From the cell containing the given text, extract its center point as [X, Y] coordinate. 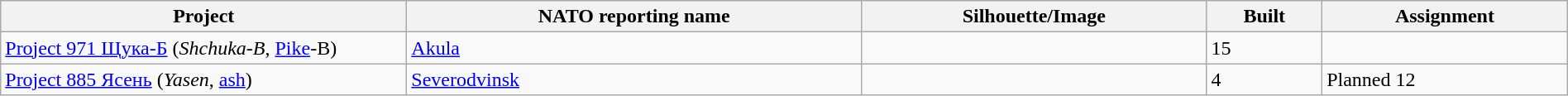
Project 885 Ясень (Yasen, ash) [203, 79]
15 [1264, 48]
NATO reporting name [634, 17]
Planned 12 [1446, 79]
Project 971 Щука-Б (Shchuka-B, Pike-B) [203, 48]
4 [1264, 79]
Severodvinsk [634, 79]
Akula [634, 48]
Silhouette/Image [1034, 17]
Built [1264, 17]
Assignment [1446, 17]
Project [203, 17]
